Capture the cell that displays the provided text and extract its (X, Y) central coordinate. 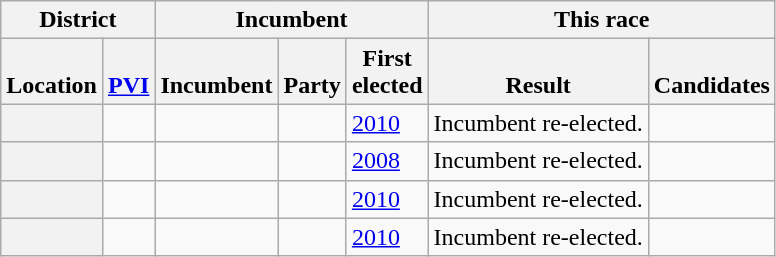
Location (52, 72)
2008 (387, 161)
Party (312, 72)
District (78, 20)
Result (538, 72)
Firstelected (387, 72)
Candidates (712, 72)
This race (602, 20)
PVI (128, 72)
